Capture the cell that displays the provided text and extract its (x, y) central coordinate. 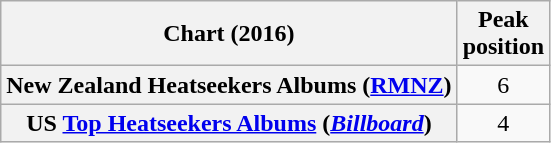
US Top Heatseekers Albums (Billboard) (229, 123)
Chart (2016) (229, 34)
Peak position (503, 34)
New Zealand Heatseekers Albums (RMNZ) (229, 85)
4 (503, 123)
6 (503, 85)
